Pinpoint the cell where the given text exists, returning its [X, Y] midpoint coordinate. 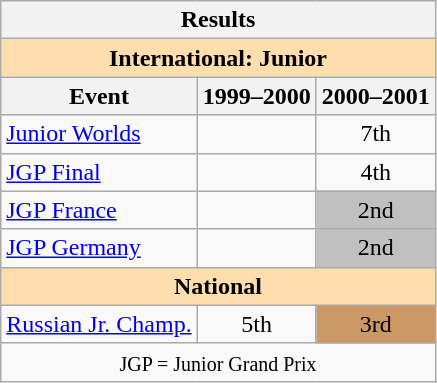
JGP Final [99, 172]
1999–2000 [256, 96]
2000–2001 [376, 96]
JGP Germany [99, 248]
4th [376, 172]
Russian Jr. Champ. [99, 324]
National [218, 286]
Results [218, 20]
Event [99, 96]
5th [256, 324]
JGP = Junior Grand Prix [218, 362]
JGP France [99, 210]
International: Junior [218, 58]
7th [376, 134]
3rd [376, 324]
Junior Worlds [99, 134]
